Determine the (X, Y) coordinate at the center of the cell enclosing the given text.  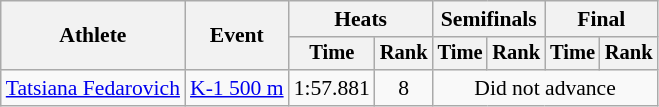
Tatsiana Fedarovich (93, 88)
Event (237, 36)
Athlete (93, 36)
Final (601, 19)
1:57.881 (332, 88)
Heats (361, 19)
8 (404, 88)
Did not advance (546, 88)
K-1 500 m (237, 88)
Semifinals (489, 19)
